Determine the (X, Y) coordinate at the center of the cell enclosing the given text.  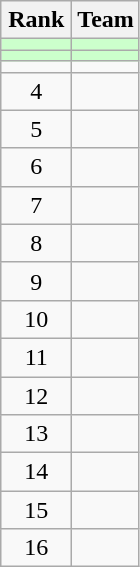
15 (36, 510)
9 (36, 281)
Rank (36, 20)
12 (36, 395)
5 (36, 129)
10 (36, 319)
14 (36, 472)
16 (36, 548)
4 (36, 91)
13 (36, 434)
7 (36, 205)
8 (36, 243)
11 (36, 357)
Team (106, 20)
6 (36, 167)
